Pinpoint the cell where the given text exists, returning its [X, Y] midpoint coordinate. 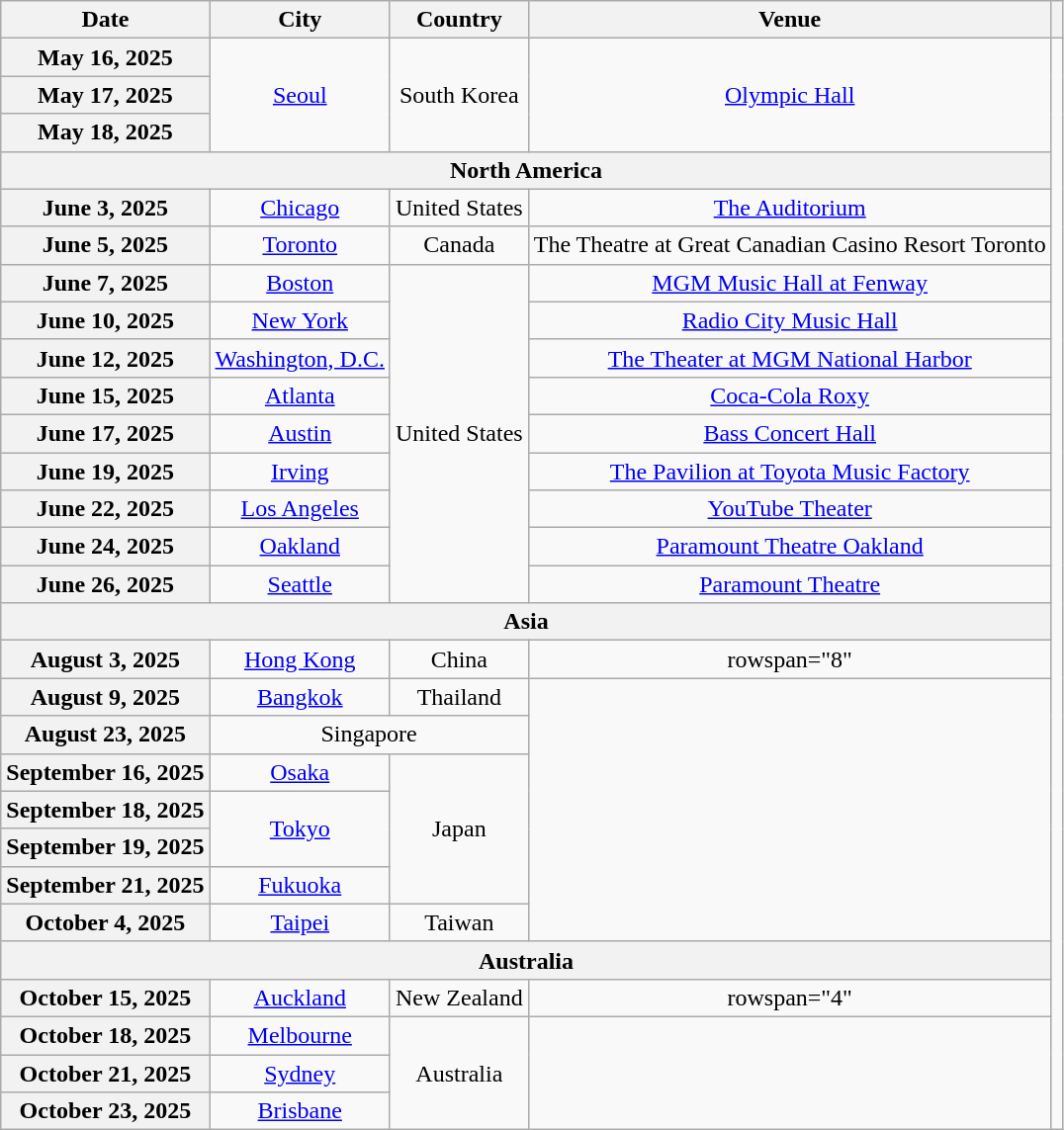
June 5, 2025 [105, 245]
rowspan="8" [789, 659]
October 18, 2025 [105, 1035]
June 7, 2025 [105, 283]
Coca-Cola Roxy [789, 395]
June 26, 2025 [105, 584]
Chicago [300, 208]
June 12, 2025 [105, 358]
Fukuoka [300, 885]
June 19, 2025 [105, 472]
Singapore [369, 735]
Bangkok [300, 697]
The Theatre at Great Canadian Casino Resort Toronto [789, 245]
Sydney [300, 1073]
Paramount Theatre Oakland [789, 547]
October 23, 2025 [105, 1111]
Japan [459, 828]
South Korea [459, 95]
October 4, 2025 [105, 922]
Los Angeles [300, 509]
Atlanta [300, 395]
May 16, 2025 [105, 57]
September 19, 2025 [105, 847]
City [300, 20]
Hong Kong [300, 659]
Taiwan [459, 922]
Venue [789, 20]
Auckland [300, 998]
Melbourne [300, 1035]
YouTube Theater [789, 509]
Washington, D.C. [300, 358]
New York [300, 320]
MGM Music Hall at Fenway [789, 283]
Date [105, 20]
Canada [459, 245]
September 18, 2025 [105, 810]
Country [459, 20]
June 10, 2025 [105, 320]
Taipei [300, 922]
October 15, 2025 [105, 998]
May 17, 2025 [105, 95]
China [459, 659]
May 18, 2025 [105, 132]
Austin [300, 433]
June 24, 2025 [105, 547]
June 3, 2025 [105, 208]
August 3, 2025 [105, 659]
June 15, 2025 [105, 395]
Radio City Music Hall [789, 320]
August 23, 2025 [105, 735]
June 22, 2025 [105, 509]
September 16, 2025 [105, 772]
Asia [526, 622]
August 9, 2025 [105, 697]
October 21, 2025 [105, 1073]
Irving [300, 472]
Seattle [300, 584]
Boston [300, 283]
Paramount Theatre [789, 584]
Toronto [300, 245]
The Auditorium [789, 208]
The Theater at MGM National Harbor [789, 358]
The Pavilion at Toyota Music Factory [789, 472]
Oakland [300, 547]
Thailand [459, 697]
New Zealand [459, 998]
Seoul [300, 95]
September 21, 2025 [105, 885]
Olympic Hall [789, 95]
rowspan="4" [789, 998]
Bass Concert Hall [789, 433]
Osaka [300, 772]
Tokyo [300, 828]
June 17, 2025 [105, 433]
Brisbane [300, 1111]
North America [526, 170]
